Return the (X, Y) coordinate for the center point of the cell that contains the specified text.  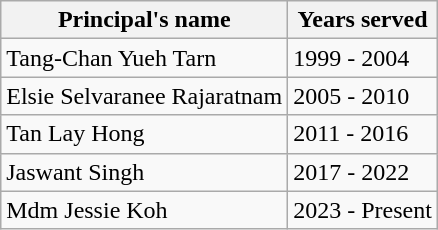
Tan Lay Hong (144, 134)
1999 - 2004 (363, 58)
2011 - 2016 (363, 134)
Principal's name (144, 20)
Elsie Selvaranee Rajaratnam (144, 96)
2023 - Present (363, 210)
Mdm Jessie Koh (144, 210)
Jaswant Singh (144, 172)
Years served (363, 20)
Tang-Chan Yueh Tarn (144, 58)
2017 - 2022 (363, 172)
2005 - 2010 (363, 96)
